Return the (x, y) coordinate for the center point of the cell that contains the specified text.  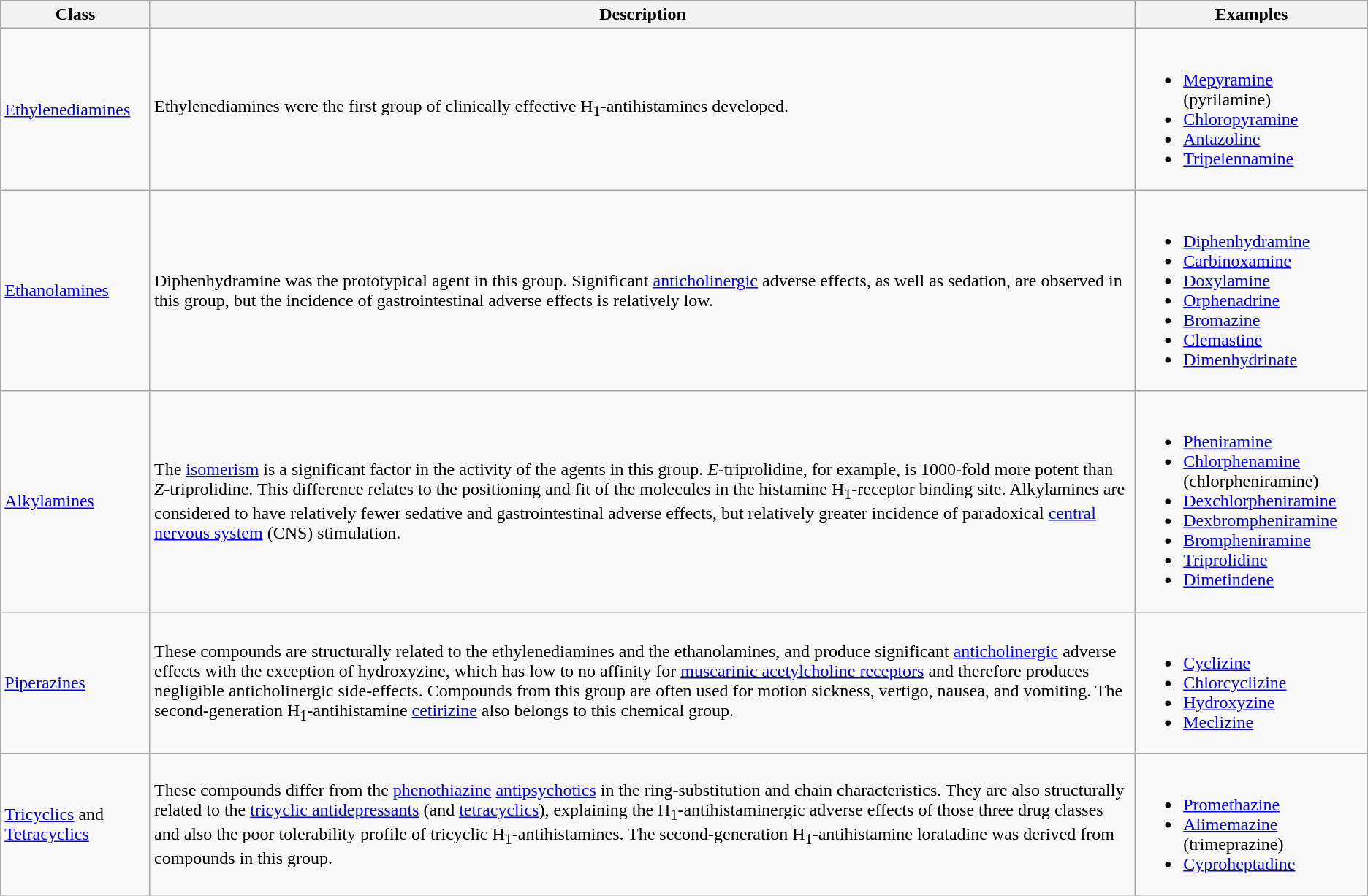
Class (76, 15)
Ethylenediamines (76, 110)
Piperazines (76, 683)
DiphenhydramineCarbinoxamineDoxylamineOrphenadrineBromazineClemastineDimenhydrinate (1252, 291)
PromethazineAlimemazine (trimeprazine)Cyproheptadine (1252, 824)
Examples (1252, 15)
Tricyclics and Tetracyclics (76, 824)
CyclizineChlorcyclizineHydroxyzineMeclizine (1252, 683)
Mepyramine (pyrilamine)ChloropyramineAntazolineTripelennamine (1252, 110)
PheniramineChlorphenamine (chlorpheniramine)DexchlorpheniramineDexbrompheniramineBrompheniramineTriprolidineDimetindene (1252, 501)
Ethanolamines (76, 291)
Description (642, 15)
Ethylenediamines were the first group of clinically effective H1-antihistamines developed. (642, 110)
Alkylamines (76, 501)
